Return (X, Y) of the center of cell containing provided text 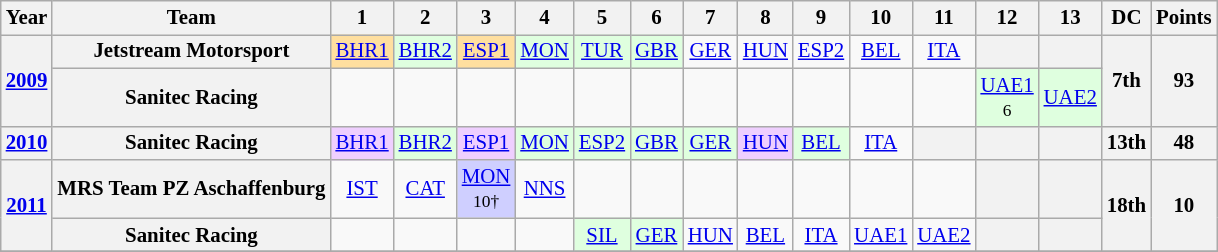
MON 10† (486, 189)
93 (1184, 80)
Jetstream Motorsport (191, 51)
13th (1126, 143)
Team (191, 18)
2011 (27, 206)
8 (766, 18)
3 (486, 18)
4 (544, 18)
9 (821, 18)
6 (656, 18)
12 (1006, 18)
7 (710, 18)
SIL (602, 235)
NNS (544, 189)
Year (27, 18)
11 (944, 18)
2009 (27, 80)
13 (1070, 18)
2010 (27, 143)
1 (362, 18)
48 (1184, 143)
Points (1184, 18)
TUR (602, 51)
5 (602, 18)
IST (362, 189)
CAT (426, 189)
UAE1 (880, 235)
MRS Team PZ Aschaffenburg (191, 189)
DC (1126, 18)
18th (1126, 206)
7th (1126, 80)
2 (426, 18)
UAE16 (1006, 97)
